Provide the (x, y) coordinate of the cell's center where the given text is located.  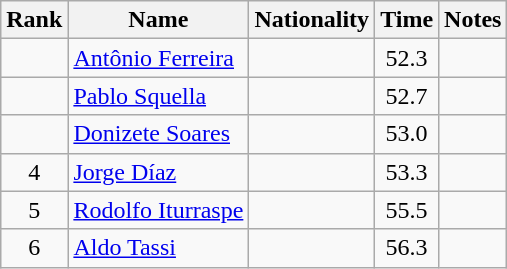
Antônio Ferreira (158, 58)
5 (34, 210)
4 (34, 172)
Donizete Soares (158, 134)
Rank (34, 20)
6 (34, 248)
Rodolfo Iturraspe (158, 210)
56.3 (407, 248)
52.3 (407, 58)
53.3 (407, 172)
Time (407, 20)
52.7 (407, 96)
Jorge Díaz (158, 172)
Pablo Squella (158, 96)
Notes (473, 20)
Name (158, 20)
Aldo Tassi (158, 248)
55.5 (407, 210)
53.0 (407, 134)
Nationality (312, 20)
